Scan for the cell matching the given text and deliver its (x, y) coordinate at center. 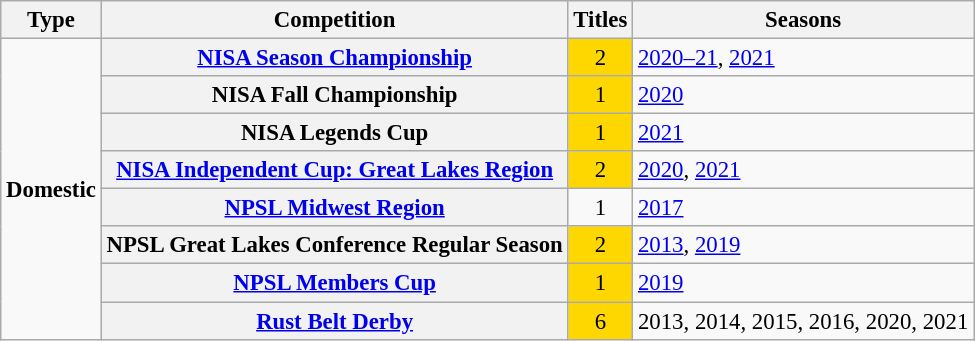
2020, 2021 (804, 170)
NISA Independent Cup: Great Lakes Region (334, 170)
Rust Belt Derby (334, 321)
2013, 2014, 2015, 2016, 2020, 2021 (804, 321)
2021 (804, 133)
6 (600, 321)
2013, 2019 (804, 245)
NPSL Members Cup (334, 283)
NPSL Great Lakes Conference Regular Season (334, 245)
NISA Fall Championship (334, 95)
Seasons (804, 20)
2020–21, 2021 (804, 58)
Titles (600, 20)
Type (51, 20)
2020 (804, 95)
NPSL Midwest Region (334, 208)
2017 (804, 208)
Competition (334, 20)
2019 (804, 283)
NISA Legends Cup (334, 133)
Domestic (51, 190)
NISA Season Championship (334, 58)
